Pinpoint the cell where the given text exists, returning its (x, y) midpoint coordinate. 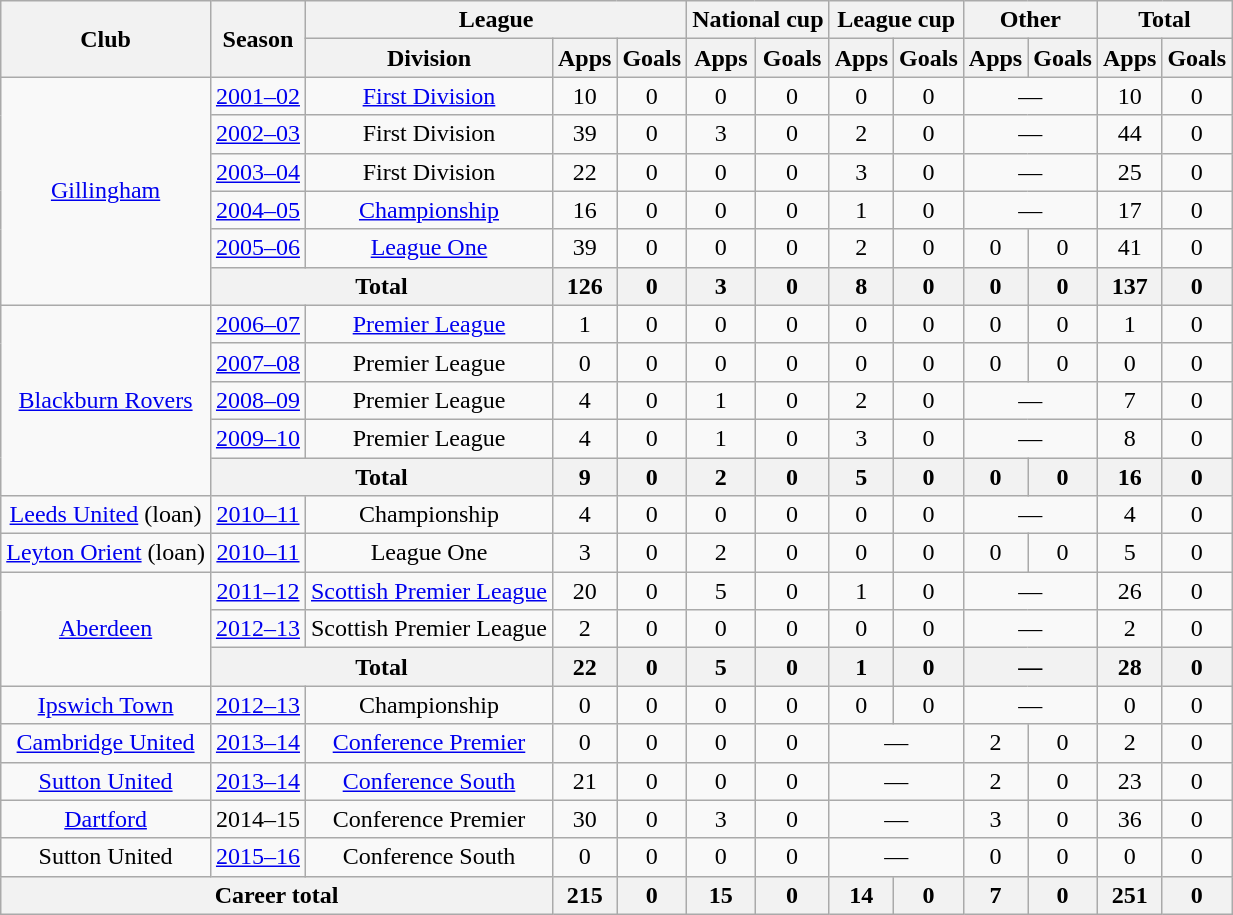
2005–06 (258, 248)
Leeds United (loan) (106, 515)
Ipswich Town (106, 705)
28 (1129, 667)
Leyton Orient (loan) (106, 553)
15 (721, 895)
25 (1129, 172)
2003–04 (258, 172)
2002–03 (258, 134)
9 (584, 477)
Season (258, 39)
20 (584, 591)
14 (861, 895)
2014–15 (258, 819)
2011–12 (258, 591)
Aberdeen (106, 629)
National cup (758, 20)
Cambridge United (106, 743)
17 (1129, 210)
21 (584, 781)
League cup (896, 20)
215 (584, 895)
2004–05 (258, 210)
2007–08 (258, 362)
2001–02 (258, 96)
League (496, 20)
Blackburn Rovers (106, 400)
2015–16 (258, 857)
Club (106, 39)
251 (1129, 895)
36 (1129, 819)
44 (1129, 134)
126 (584, 286)
26 (1129, 591)
2006–07 (258, 324)
30 (584, 819)
Career total (277, 895)
2008–09 (258, 400)
Gillingham (106, 191)
Division (428, 58)
2009–10 (258, 438)
137 (1129, 286)
Other (1030, 20)
Dartford (106, 819)
23 (1129, 781)
41 (1129, 248)
